Detect which cell encompasses the target text, then output its [X, Y] center coordinate. 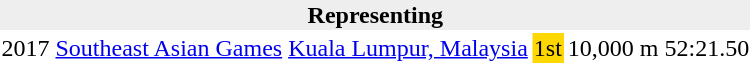
Kuala Lumpur, Malaysia [408, 48]
Southeast Asian Games [169, 48]
1st [548, 48]
10,000 m [613, 48]
2017 [26, 48]
